Capture the cell that displays the provided text and extract its [X, Y] central coordinate. 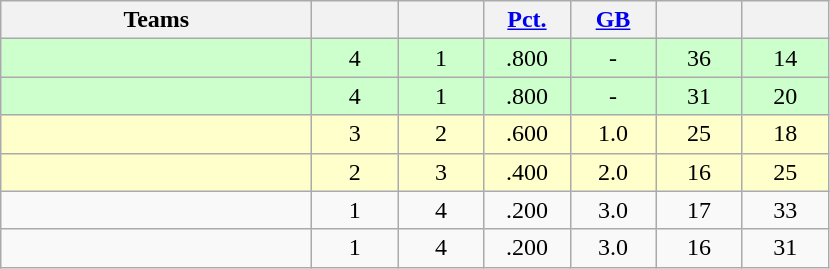
33 [785, 210]
Pct. [527, 20]
.600 [527, 134]
Teams [156, 20]
1.0 [613, 134]
17 [699, 210]
14 [785, 58]
20 [785, 96]
.400 [527, 172]
18 [785, 134]
36 [699, 58]
GB [613, 20]
2.0 [613, 172]
